For the text-containing cell, return its midpoint in [x, y] coordinate format. 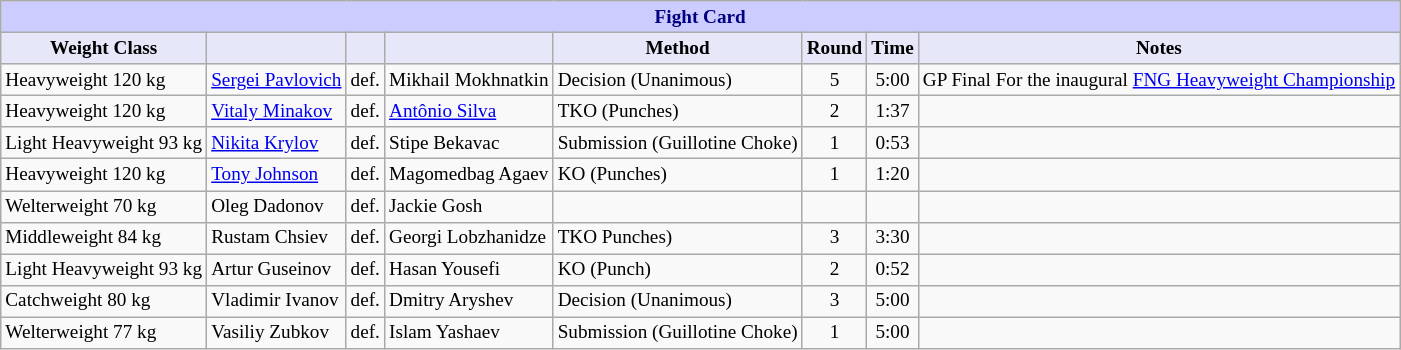
Nikita Krylov [276, 143]
1:37 [892, 111]
Time [892, 48]
1:20 [892, 175]
Rustam Chsiev [276, 238]
Hasan Yousefi [468, 270]
Round [834, 48]
Antônio Silva [468, 111]
0:53 [892, 143]
Middleweight 84 kg [104, 238]
TKO (Punches) [678, 111]
Fight Card [700, 17]
Artur Guseinov [276, 270]
Islam Yashaev [468, 333]
Georgi Lobzhanidze [468, 238]
KO (Punches) [678, 175]
KO (Punch) [678, 270]
Welterweight 77 kg [104, 333]
Mikhail Mokhnatkin [468, 80]
Magomedbag Agaev [468, 175]
GP Final For the inaugural FNG Heavyweight Championship [1158, 80]
Weight Class [104, 48]
Notes [1158, 48]
Tony Johnson [276, 175]
Sergei Pavlovich [276, 80]
Vasiliy Zubkov [276, 333]
Vitaly Minakov [276, 111]
Jackie Gosh [468, 206]
0:52 [892, 270]
TKO Punches) [678, 238]
Welterweight 70 kg [104, 206]
Stipe Bekavac [468, 143]
3:30 [892, 238]
Catchweight 80 kg [104, 301]
Vladimir Ivanov [276, 301]
5 [834, 80]
Method [678, 48]
Dmitry Aryshev [468, 301]
Oleg Dadonov [276, 206]
